Output the (X, Y) coordinate of the center of the cell containing the given text.  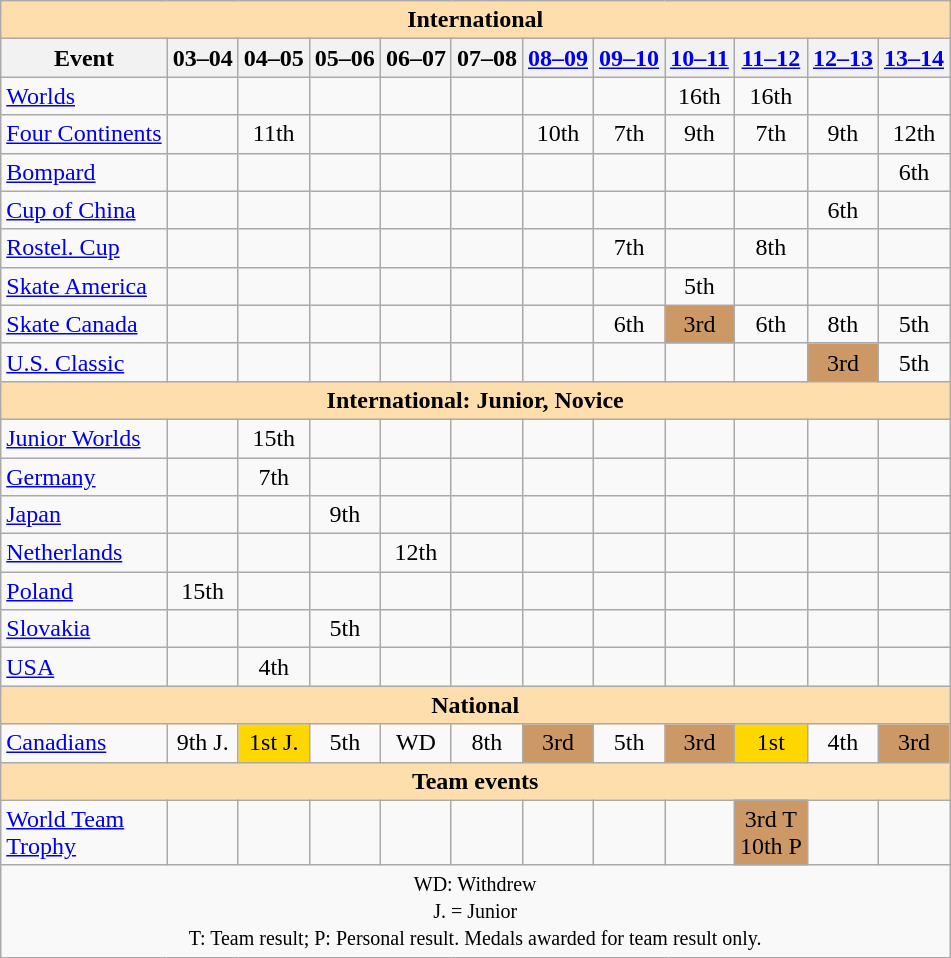
Team events (476, 781)
WD: Withdrew J. = Junior T: Team result; P: Personal result. Medals awarded for team result only. (476, 911)
Bompard (84, 172)
09–10 (630, 58)
National (476, 705)
11–12 (770, 58)
Worlds (84, 96)
Skate America (84, 286)
11th (274, 134)
World TeamTrophy (84, 832)
WD (416, 743)
Cup of China (84, 210)
Junior Worlds (84, 438)
05–06 (344, 58)
1st (770, 743)
06–07 (416, 58)
Netherlands (84, 553)
Skate Canada (84, 324)
07–08 (486, 58)
Japan (84, 515)
International (476, 20)
03–04 (202, 58)
International: Junior, Novice (476, 400)
10–11 (700, 58)
9th J. (202, 743)
Event (84, 58)
04–05 (274, 58)
Four Continents (84, 134)
3rd T 10th P (770, 832)
12–13 (842, 58)
USA (84, 667)
08–09 (558, 58)
U.S. Classic (84, 362)
10th (558, 134)
Germany (84, 477)
1st J. (274, 743)
Poland (84, 591)
Canadians (84, 743)
Rostel. Cup (84, 248)
Slovakia (84, 629)
13–14 (914, 58)
